Determine the [X, Y] coordinate at the center of the cell enclosing the given text.  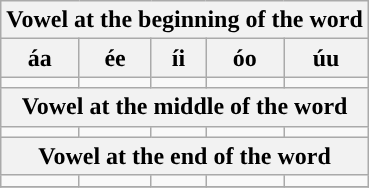
íi [178, 58]
ée [115, 58]
óo [245, 58]
áa [40, 58]
Vowel at the middle of the word [185, 107]
Vowel at the end of the word [185, 156]
úu [326, 58]
Vowel at the beginning of the word [185, 20]
